Return (X, Y) of the center of cell containing provided text 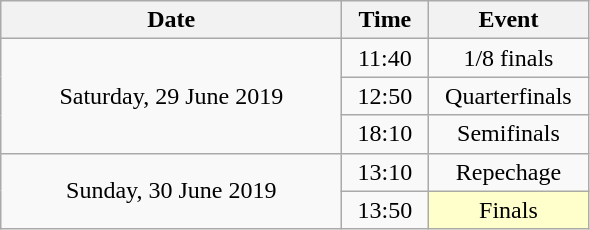
Sunday, 30 June 2019 (172, 191)
12:50 (385, 96)
13:10 (385, 172)
13:50 (385, 210)
Finals (508, 210)
Semifinals (508, 134)
1/8 finals (508, 58)
Event (508, 20)
11:40 (385, 58)
Saturday, 29 June 2019 (172, 96)
Repechage (508, 172)
Time (385, 20)
Date (172, 20)
18:10 (385, 134)
Quarterfinals (508, 96)
